Identify which cell holds the provided text, then report its (x, y) central coordinate. 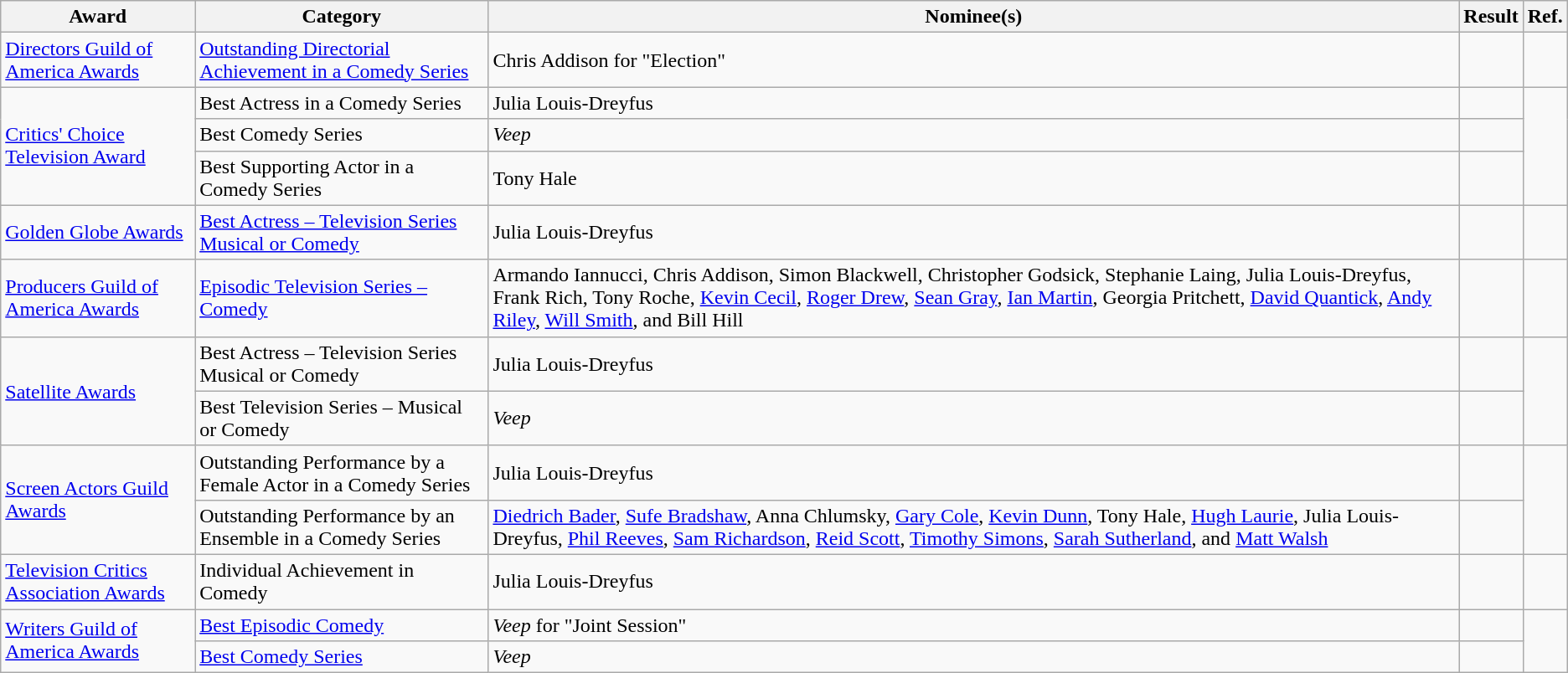
Veep for "Joint Session" (973, 625)
Producers Guild of America Awards (98, 298)
Outstanding Directorial Achievement in a Comedy Series (342, 60)
Outstanding Performance by a Female Actor in a Comedy Series (342, 472)
Award (98, 17)
Episodic Television Series – Comedy (342, 298)
Tony Hale (973, 177)
Best Supporting Actor in a Comedy Series (342, 177)
Result (1491, 17)
Chris Addison for "Election" (973, 60)
Best Episodic Comedy (342, 625)
Writers Guild of America Awards (98, 641)
Critics' Choice Television Award (98, 146)
Television Critics Association Awards (98, 581)
Nominee(s) (973, 17)
Individual Achievement in Comedy (342, 581)
Screen Actors Guild Awards (98, 500)
Category (342, 17)
Golden Globe Awards (98, 233)
Best Actress in a Comedy Series (342, 103)
Directors Guild of America Awards (98, 60)
Outstanding Performance by an Ensemble in a Comedy Series (342, 527)
Satellite Awards (98, 391)
Ref. (1545, 17)
Best Television Series – Musical or Comedy (342, 419)
